Scan for the cell matching the given text and deliver its (x, y) coordinate at center. 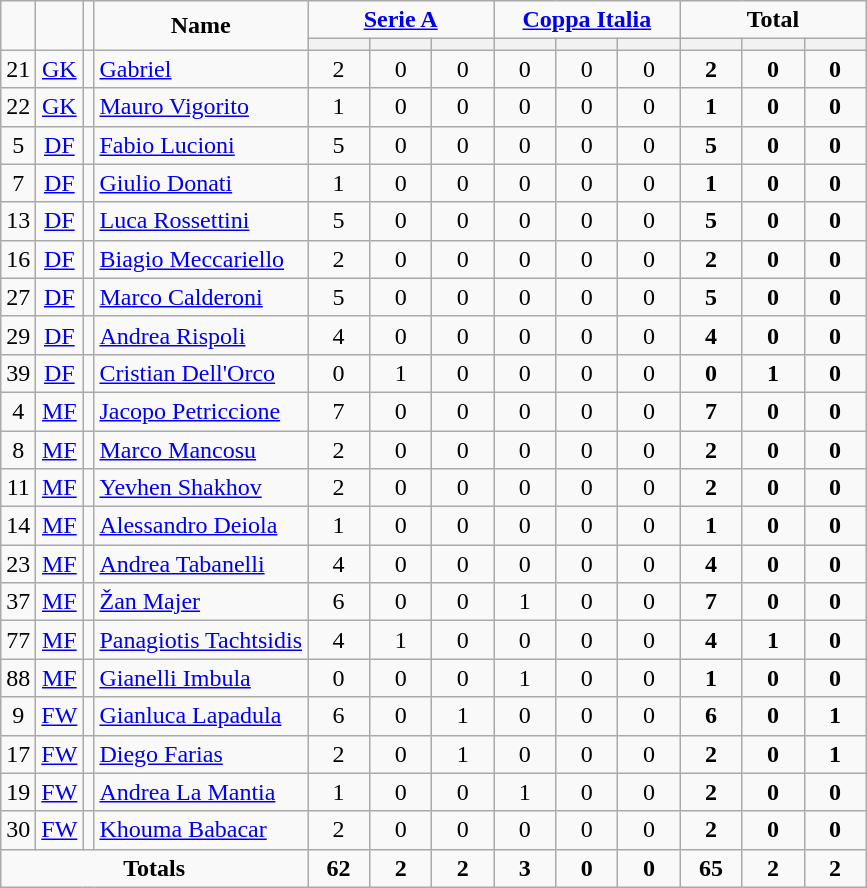
77 (18, 640)
30 (18, 830)
62 (339, 868)
14 (18, 526)
Cristian Dell'Orco (201, 373)
Panagiotis Tachtsidis (201, 640)
39 (18, 373)
Luca Rossettini (201, 221)
Giulio Donati (201, 183)
27 (18, 297)
Jacopo Petriccione (201, 411)
19 (18, 792)
Name (201, 26)
88 (18, 678)
Khouma Babacar (201, 830)
Coppa Italia (587, 20)
16 (18, 259)
37 (18, 602)
Marco Calderoni (201, 297)
Yevhen Shakhov (201, 488)
Andrea Rispoli (201, 335)
Total (773, 20)
Žan Majer (201, 602)
Marco Mancosu (201, 449)
Alessandro Deiola (201, 526)
21 (18, 69)
22 (18, 107)
Gabriel (201, 69)
Biagio Meccariello (201, 259)
13 (18, 221)
Gianluca Lapadula (201, 716)
Diego Farias (201, 754)
Totals (154, 868)
Fabio Lucioni (201, 145)
Andrea La Mantia (201, 792)
Andrea Tabanelli (201, 564)
29 (18, 335)
23 (18, 564)
Mauro Vigorito (201, 107)
17 (18, 754)
11 (18, 488)
Gianelli Imbula (201, 678)
Serie A (401, 20)
9 (18, 716)
8 (18, 449)
3 (525, 868)
65 (711, 868)
